Detect which cell encompasses the target text, then output its (X, Y) center coordinate. 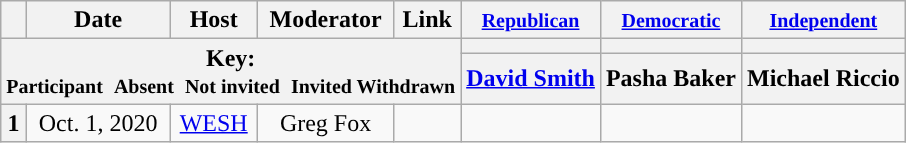
Link (428, 20)
Oct. 1, 2020 (98, 123)
WESH (214, 123)
Greg Fox (325, 123)
1 (14, 123)
Independent (823, 20)
Republican (531, 20)
David Smith (531, 78)
Pasha Baker (670, 78)
Michael Riccio (823, 78)
Moderator (325, 20)
Host (214, 20)
Key: Participant Absent Not invited Invited Withdrawn (231, 72)
Democratic (670, 20)
Date (98, 20)
